Return the (X, Y) coordinate for the center point of the cell that contains the specified text.  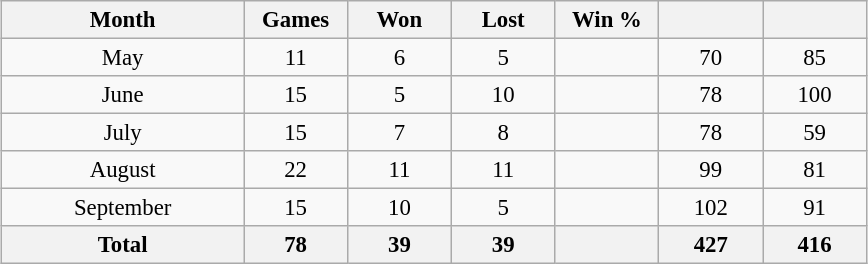
85 (815, 57)
8 (503, 133)
September (123, 208)
427 (711, 245)
Win % (607, 20)
Month (123, 20)
Won (399, 20)
7 (399, 133)
99 (711, 170)
Total (123, 245)
100 (815, 95)
22 (296, 170)
81 (815, 170)
59 (815, 133)
6 (399, 57)
May (123, 57)
416 (815, 245)
Games (296, 20)
August (123, 170)
91 (815, 208)
Lost (503, 20)
70 (711, 57)
June (123, 95)
July (123, 133)
102 (711, 208)
